Determine the (x, y) coordinate at the center of the cell enclosing the given text.  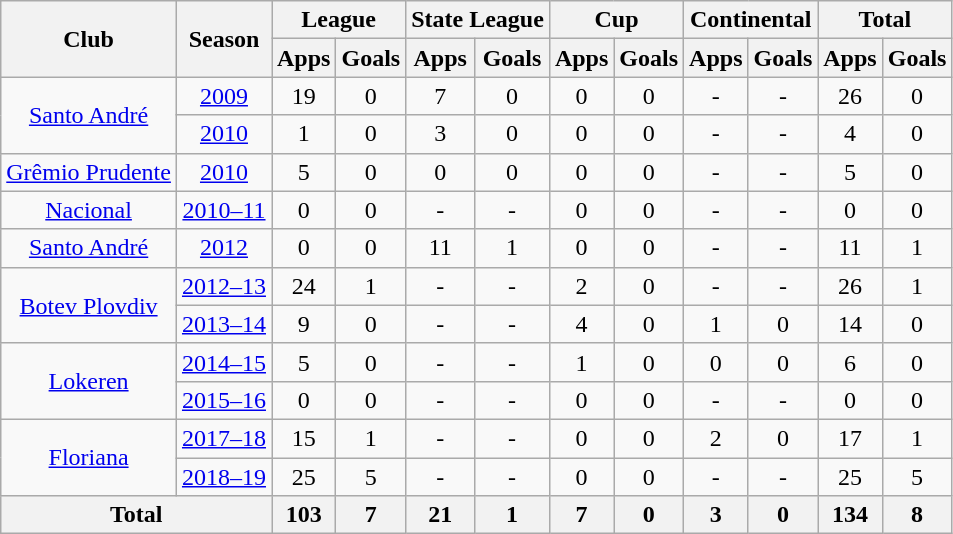
2018–19 (224, 477)
17 (850, 438)
Lokeren (89, 381)
2009 (224, 96)
Cup (616, 20)
6 (850, 362)
Botev Plovdiv (89, 305)
2012–13 (224, 286)
8 (917, 515)
2014–15 (224, 362)
League (339, 20)
2010–11 (224, 210)
Club (89, 39)
21 (440, 515)
Season (224, 39)
103 (304, 515)
Floriana (89, 457)
Nacional (89, 210)
19 (304, 96)
9 (304, 324)
2015–16 (224, 400)
24 (304, 286)
2012 (224, 248)
Grêmio Prudente (89, 172)
15 (304, 438)
2017–18 (224, 438)
State League (478, 20)
14 (850, 324)
134 (850, 515)
2013–14 (224, 324)
Continental (751, 20)
